Identify which cell holds the provided text, then report its (X, Y) central coordinate. 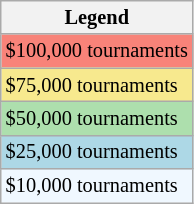
$75,000 tournaments (97, 85)
$100,000 tournaments (97, 51)
$50,000 tournaments (97, 118)
Legend (97, 17)
$25,000 tournaments (97, 152)
$10,000 tournaments (97, 186)
